Extract the [X, Y] coordinate from the center of the cell holding the provided text.  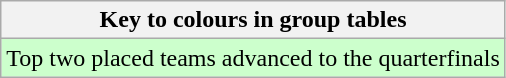
Top two placed teams advanced to the quarterfinals [254, 58]
Key to colours in group tables [254, 20]
